Extract the (x, y) coordinate from the center of the cell holding the provided text.  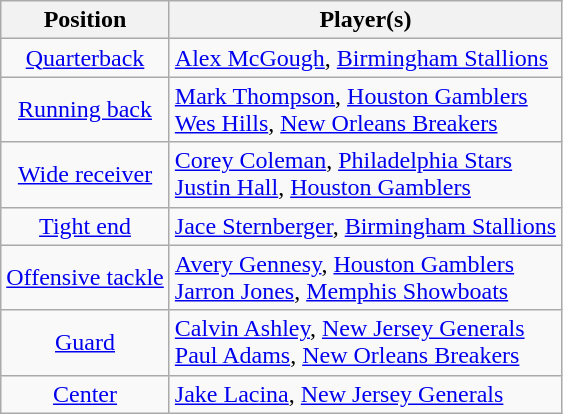
Offensive tackle (86, 278)
Wide receiver (86, 174)
Center (86, 394)
Calvin Ashley, New Jersey Generals Paul Adams, New Orleans Breakers (365, 342)
Running back (86, 110)
Position (86, 20)
Guard (86, 342)
Jake Lacina, New Jersey Generals (365, 394)
Corey Coleman, Philadelphia Stars Justin Hall, Houston Gamblers (365, 174)
Tight end (86, 226)
Jace Sternberger, Birmingham Stallions (365, 226)
Mark Thompson, Houston Gamblers Wes Hills, New Orleans Breakers (365, 110)
Avery Gennesy, Houston Gamblers Jarron Jones, Memphis Showboats (365, 278)
Alex McGough, Birmingham Stallions (365, 58)
Player(s) (365, 20)
Quarterback (86, 58)
